Scan for the cell matching the given text and deliver its (x, y) coordinate at center. 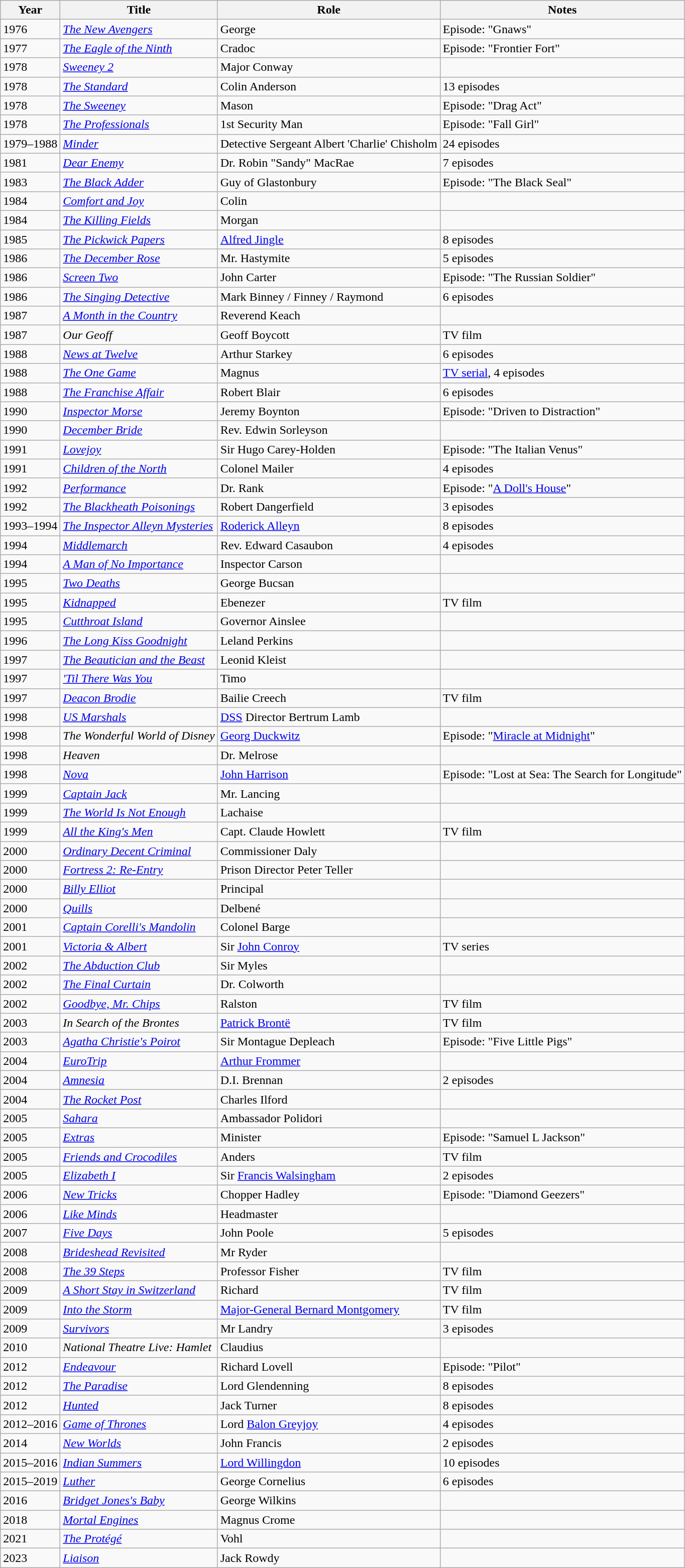
Endeavour (139, 1367)
Agatha Christie's Poirot (139, 1042)
The Beautician and the Beast (139, 660)
The Killing Fields (139, 220)
Patrick Brontë (328, 1023)
The New Avengers (139, 29)
Lachaise (328, 812)
Mortal Engines (139, 1520)
Commissioner Daly (328, 851)
Performance (139, 488)
Ebenezer (328, 602)
Detective Sergeant Albert 'Charlie' Chisholm (328, 144)
Episode: "Diamond Geezers" (562, 1195)
2018 (30, 1520)
Minder (139, 144)
Survivors (139, 1329)
George Bucsan (328, 583)
1977 (30, 48)
Roderick Alleyn (328, 526)
Chopper Hadley (328, 1195)
Minister (328, 1137)
US Marshals (139, 717)
Mason (328, 105)
Reverend Keach (328, 316)
Morgan (328, 220)
DSS Director Bertrum Lamb (328, 717)
Robert Blair (328, 392)
EuroTrip (139, 1061)
The Black Adder (139, 182)
Comfort and Joy (139, 201)
John Francis (328, 1443)
Two Deaths (139, 583)
Role (328, 10)
John Harrison (328, 774)
Like Minds (139, 1214)
1976 (30, 29)
1996 (30, 641)
Sweeney 2 (139, 67)
Cutthroat Island (139, 622)
2021 (30, 1539)
The Paradise (139, 1386)
Extras (139, 1137)
The Inspector Alleyn Mysteries (139, 526)
Richard Lovell (328, 1367)
Children of the North (139, 468)
New Worlds (139, 1443)
TV serial, 4 episodes (562, 373)
Bailie Creech (328, 698)
John Poole (328, 1233)
Episode: "Frontier Fort" (562, 48)
Episode: "Lost at Sea: The Search for Longitude" (562, 774)
Dr. Colworth (328, 985)
The Pickwick Papers (139, 239)
Brideshead Revisited (139, 1252)
Ralston (328, 1004)
Episode: "The Italian Venus" (562, 449)
Mr. Lancing (328, 793)
Sahara (139, 1118)
Jeremy Boynton (328, 411)
Colonel Mailer (328, 468)
10 episodes (562, 1463)
Guy of Glastonbury (328, 182)
The One Game (139, 373)
2012–2016 (30, 1424)
Dr. Rank (328, 488)
Episode: "Miracle at Midnight" (562, 736)
1985 (30, 239)
Sir John Conroy (328, 946)
1st Security Man (328, 125)
Five Days (139, 1233)
Major-General Bernard Montgomery (328, 1309)
Alfred Jingle (328, 239)
Episode: "A Doll's House" (562, 488)
The Professionals (139, 125)
Episode: "The Russian Soldier" (562, 278)
Dear Enemy (139, 163)
2016 (30, 1501)
Episode: "Drag Act" (562, 105)
The Wonderful World of Disney (139, 736)
Prison Director Peter Teller (328, 870)
Charles Ilford (328, 1099)
Magnus Crome (328, 1520)
2010 (30, 1348)
Episode: "Five Little Pigs" (562, 1042)
1983 (30, 182)
Geoff Boycott (328, 335)
Hunted (139, 1405)
Episode: "Fall Girl" (562, 125)
Sir Montague Depleach (328, 1042)
Headmaster (328, 1214)
The December Rose (139, 259)
December Bride (139, 430)
National Theatre Live: Hamlet (139, 1348)
TV series (562, 946)
Middlemarch (139, 545)
Sir Myles (328, 966)
Richard (328, 1290)
The Singing Detective (139, 297)
Ordinary Decent Criminal (139, 851)
Mr Landry (328, 1329)
George Wilkins (328, 1501)
Heaven (139, 755)
Nova (139, 774)
The Standard (139, 86)
Indian Summers (139, 1463)
Episode: "Driven to Distraction" (562, 411)
Deacon Brodie (139, 698)
Captain Jack (139, 793)
1979–1988 (30, 144)
The Rocket Post (139, 1099)
The World Is Not Enough (139, 812)
The Long Kiss Goodnight (139, 641)
Georg Duckwitz (328, 736)
Goodbye, Mr. Chips (139, 1004)
Title (139, 10)
Episode: "The Black Seal" (562, 182)
2023 (30, 1558)
Victoria & Albert (139, 946)
Major Conway (328, 67)
Liaison (139, 1558)
Ambassador Polidori (328, 1118)
Billy Elliot (139, 889)
Lord Willingdon (328, 1463)
Quills (139, 908)
Rev. Edward Casaubon (328, 545)
The Eagle of the Ninth (139, 48)
Timo (328, 679)
Fortress 2: Re-Entry (139, 870)
Episode: "Samuel L Jackson" (562, 1137)
George (328, 29)
Elizabeth I (139, 1176)
Episode: "Pilot" (562, 1367)
In Search of the Brontes (139, 1023)
Bridget Jones's Baby (139, 1501)
John Carter (328, 278)
The Abduction Club (139, 966)
Inspector Morse (139, 411)
2014 (30, 1443)
Leland Perkins (328, 641)
Jack Rowdy (328, 1558)
Governor Ainslee (328, 622)
'Til There Was You (139, 679)
24 episodes (562, 144)
A Short Stay in Switzerland (139, 1290)
Cradoc (328, 48)
1981 (30, 163)
Jack Turner (328, 1405)
Inspector Carson (328, 564)
The Final Curtain (139, 985)
2007 (30, 1233)
Screen Two (139, 278)
A Man of No Importance (139, 564)
Arthur Frommer (328, 1061)
Our Geoff (139, 335)
Mark Binney / Finney / Raymond (328, 297)
Mr. Hastymite (328, 259)
Year (30, 10)
Magnus (328, 373)
All the King's Men (139, 831)
Episode: "Gnaws" (562, 29)
Mr Ryder (328, 1252)
Notes (562, 10)
Luther (139, 1482)
13 episodes (562, 86)
Principal (328, 889)
Professor Fisher (328, 1271)
Lord Glendenning (328, 1386)
Dr. Melrose (328, 755)
Rev. Edwin Sorleyson (328, 430)
Capt. Claude Howlett (328, 831)
Into the Storm (139, 1309)
1993–1994 (30, 526)
Friends and Crocodiles (139, 1156)
News at Twelve (139, 354)
New Tricks (139, 1195)
Kidnapped (139, 602)
D.I. Brennan (328, 1080)
Lovejoy (139, 449)
Delbené (328, 908)
Amnesia (139, 1080)
The Franchise Affair (139, 392)
The 39 Steps (139, 1271)
7 episodes (562, 163)
Colin (328, 201)
A Month in the Country (139, 316)
The Sweeney (139, 105)
Captain Corelli's Mandolin (139, 927)
Anders (328, 1156)
Game of Thrones (139, 1424)
George Cornelius (328, 1482)
Dr. Robin "Sandy" MacRae (328, 163)
Lord Balon Greyjoy (328, 1424)
Sir Francis Walsingham (328, 1176)
2015–2016 (30, 1463)
Colonel Barge (328, 927)
Colin Anderson (328, 86)
Sir Hugo Carey-Holden (328, 449)
Robert Dangerfield (328, 507)
2015–2019 (30, 1482)
Leonid Kleist (328, 660)
The Protégé (139, 1539)
The Blackheath Poisonings (139, 507)
Vohl (328, 1539)
Arthur Starkey (328, 354)
Claudius (328, 1348)
